Capture the cell that displays the provided text and extract its (X, Y) central coordinate. 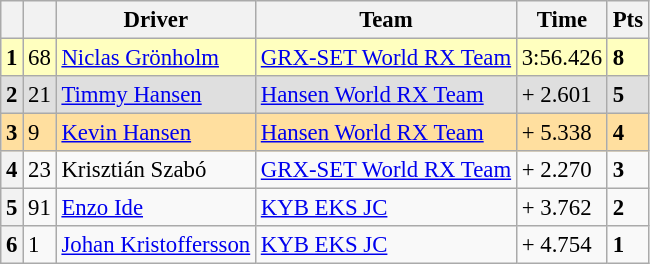
Krisztián Szabó (156, 170)
23 (40, 170)
6 (12, 245)
91 (40, 208)
Pts (628, 20)
68 (40, 58)
Niclas Grönholm (156, 58)
+ 2.601 (562, 95)
3:56.426 (562, 58)
21 (40, 95)
Kevin Hansen (156, 133)
Timmy Hansen (156, 95)
Johan Kristoffersson (156, 245)
Team (386, 20)
9 (40, 133)
Driver (156, 20)
+ 3.762 (562, 208)
Enzo Ide (156, 208)
+ 5.338 (562, 133)
+ 4.754 (562, 245)
+ 2.270 (562, 170)
8 (628, 58)
Time (562, 20)
